Search for the cell housing the specified text and yield its [X, Y] center coordinate. 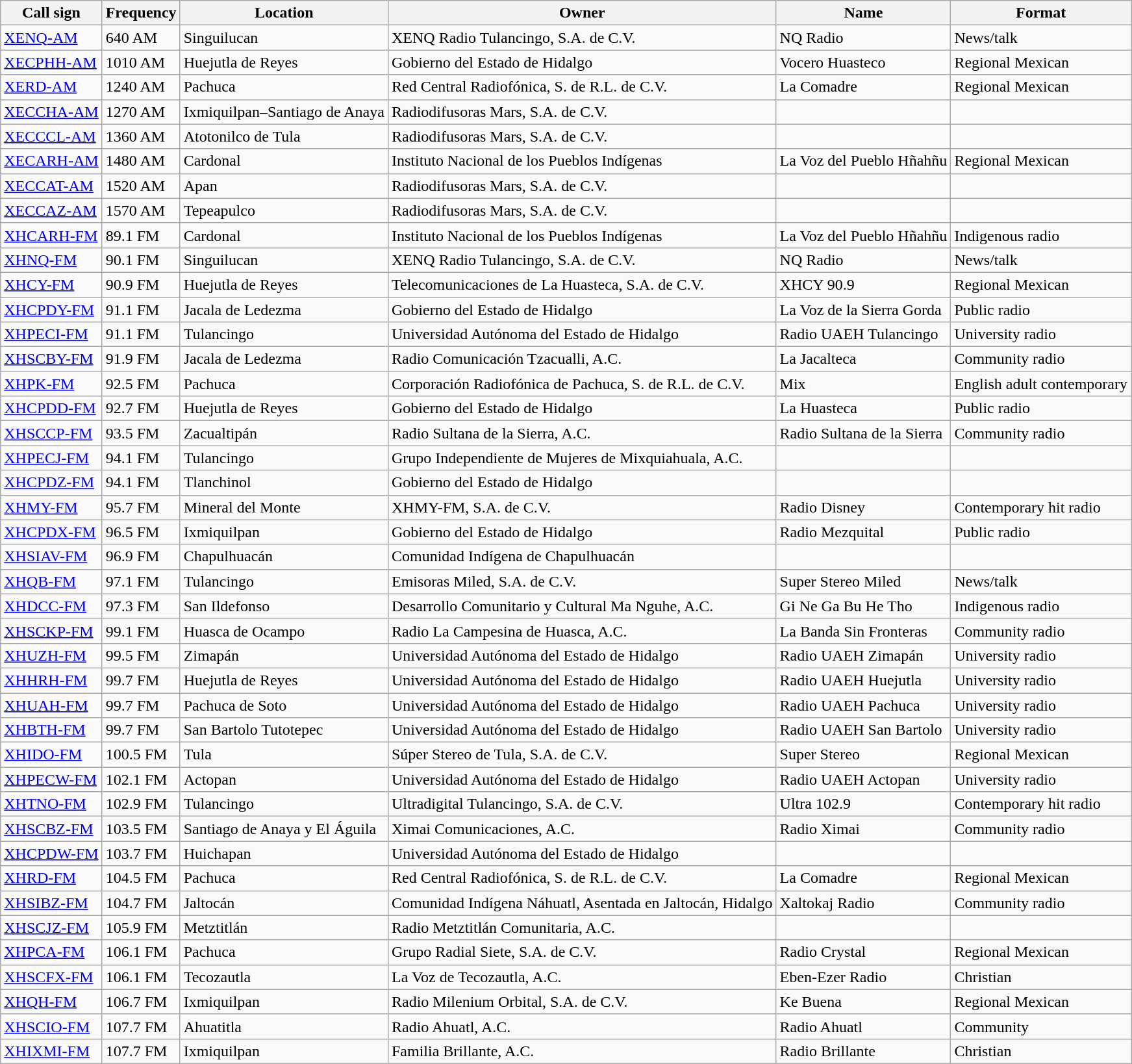
XHSIAV-FM [51, 557]
XHCARH-FM [51, 235]
Grupo Radial Siete, S.A. de C.V. [582, 952]
XHIDO-FM [51, 755]
La Voz de la Sierra Gorda [864, 310]
Ultradigital Tulancingo, S.A. de C.V. [582, 804]
Radio Sultana de la Sierra, A.C. [582, 433]
Radio Ahuatl, A.C. [582, 1026]
1240 AM [141, 87]
XHPECW-FM [51, 779]
Radio UAEH Huejutla [864, 680]
Mix [864, 384]
Comunidad Indígena de Chapulhuacán [582, 557]
Call sign [51, 13]
Radio UAEH San Bartolo [864, 730]
Xaltokaj Radio [864, 903]
Radio La Campesina de Huasca, A.C. [582, 631]
XENQ-AM [51, 38]
89.1 FM [141, 235]
XHUZH-FM [51, 655]
Radio Crystal [864, 952]
La Voz de Tecozautla, A.C. [582, 977]
95.7 FM [141, 507]
XHCY-FM [51, 285]
San Bartolo Tutotepec [284, 730]
Comunidad Indígena Náhuatl, Asentada en Jaltocán, Hidalgo [582, 903]
91.9 FM [141, 359]
99.5 FM [141, 655]
XHPECJ-FM [51, 458]
XECCCL-AM [51, 136]
XHSCIO-FM [51, 1026]
Radio UAEH Actopan [864, 779]
1570 AM [141, 210]
1480 AM [141, 161]
Frequency [141, 13]
102.1 FM [141, 779]
Ahuatitla [284, 1026]
Tepeapulco [284, 210]
Tula [284, 755]
XHNQ-FM [51, 260]
XHCY 90.9 [864, 285]
Jaltocán [284, 903]
104.7 FM [141, 903]
XHMY-FM, S.A. de C.V. [582, 507]
XHPCA-FM [51, 952]
1270 AM [141, 112]
Tlanchinol [284, 483]
Radio UAEH Zimapán [864, 655]
Huichapan [284, 854]
Zacualtipán [284, 433]
XHCPDX-FM [51, 532]
106.7 FM [141, 1002]
1360 AM [141, 136]
XHSCFX-FM [51, 977]
Eben-Ezer Radio [864, 977]
XHQB-FM [51, 581]
Format [1041, 13]
104.5 FM [141, 878]
XHSCCP-FM [51, 433]
Radio Comunicación Tzacualli, A.C. [582, 359]
96.5 FM [141, 532]
99.1 FM [141, 631]
XECCHA-AM [51, 112]
Radio Ximai [864, 829]
Grupo Independiente de Mujeres de Mixquiahuala, A.C. [582, 458]
XHHRH-FM [51, 680]
Location [284, 13]
XHSCBY-FM [51, 359]
Super Stereo Miled [864, 581]
XECCAZ-AM [51, 210]
Vocero Huasteco [864, 62]
XHMY-FM [51, 507]
XECARH-AM [51, 161]
Radio Metztitlán Comunitaria, A.C. [582, 928]
Community [1041, 1026]
Radio Sultana de la Sierra [864, 433]
La Huasteca [864, 409]
XHPECI-FM [51, 335]
Emisoras Miled, S.A. de C.V. [582, 581]
Ke Buena [864, 1002]
XERD-AM [51, 87]
XHCPDW-FM [51, 854]
XHDCC-FM [51, 606]
92.5 FM [141, 384]
90.1 FM [141, 260]
XHQH-FM [51, 1002]
Chapulhuacán [284, 557]
Santiago de Anaya y El Águila [284, 829]
Desarrollo Comunitario y Cultural Ma Nguhe, A.C. [582, 606]
103.7 FM [141, 854]
640 AM [141, 38]
XHUAH-FM [51, 705]
Radio UAEH Pachuca [864, 705]
Metztitlán [284, 928]
XHSIBZ-FM [51, 903]
XECCAT-AM [51, 186]
103.5 FM [141, 829]
Radio UAEH Tulancingo [864, 335]
96.9 FM [141, 557]
90.9 FM [141, 285]
XHSCKP-FM [51, 631]
XHIXMI-FM [51, 1051]
1010 AM [141, 62]
Name [864, 13]
Owner [582, 13]
San Ildefonso [284, 606]
English adult contemporary [1041, 384]
92.7 FM [141, 409]
Súper Stereo de Tula, S.A. de C.V. [582, 755]
La Banda Sin Fronteras [864, 631]
La Jacalteca [864, 359]
Radio Mezquital [864, 532]
97.1 FM [141, 581]
XHCPDY-FM [51, 310]
Ixmiquilpan–Santiago de Anaya [284, 112]
105.9 FM [141, 928]
XHSCJZ-FM [51, 928]
Mineral del Monte [284, 507]
XHCPDD-FM [51, 409]
102.9 FM [141, 804]
XHCPDZ-FM [51, 483]
Tecozautla [284, 977]
Zimapán [284, 655]
Corporación Radiofónica de Pachuca, S. de R.L. de C.V. [582, 384]
Ximai Comunicaciones, A.C. [582, 829]
Pachuca de Soto [284, 705]
Gi Ne Ga Bu He Tho [864, 606]
XECPHH-AM [51, 62]
1520 AM [141, 186]
Radio Ahuatl [864, 1026]
Atotonilco de Tula [284, 136]
Familia Brillante, A.C. [582, 1051]
Radio Disney [864, 507]
Actopan [284, 779]
Ultra 102.9 [864, 804]
XHSCBZ-FM [51, 829]
XHRD-FM [51, 878]
XHTNO-FM [51, 804]
XHPK-FM [51, 384]
Apan [284, 186]
Radio Brillante [864, 1051]
97.3 FM [141, 606]
93.5 FM [141, 433]
Telecomunicaciones de La Huasteca, S.A. de C.V. [582, 285]
Radio Milenium Orbital, S.A. de C.V. [582, 1002]
Super Stereo [864, 755]
Huasca de Ocampo [284, 631]
XHBTH-FM [51, 730]
100.5 FM [141, 755]
